Extract the (x, y) coordinate from the center of the cell holding the provided text.  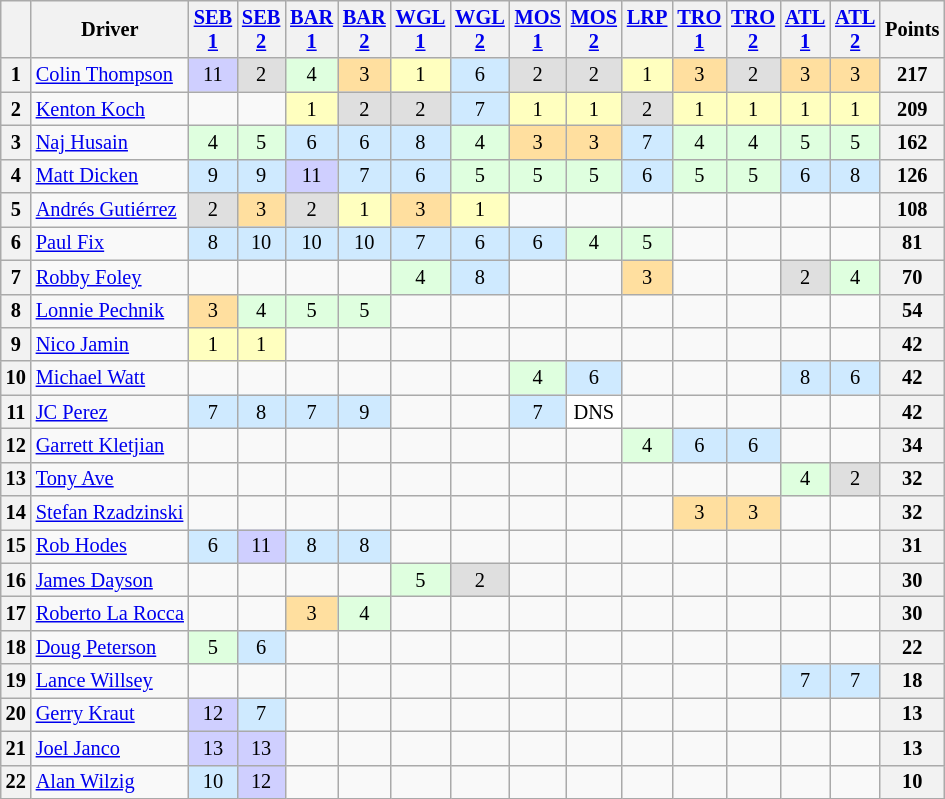
70 (912, 277)
Roberto La Rocca (110, 613)
MOS2 (594, 29)
54 (912, 311)
Rob Hodes (110, 546)
16 (16, 580)
JC Perez (110, 412)
20 (16, 714)
MOS1 (538, 29)
LRP (647, 29)
Gerry Kraut (110, 714)
Stefan Rzadzinski (110, 513)
Garrett Kletjian (110, 445)
209 (912, 109)
19 (16, 681)
Driver (110, 29)
TRO2 (753, 29)
34 (912, 445)
Lonnie Pechnik (110, 311)
Joel Janco (110, 748)
Michael Watt (110, 378)
21 (16, 748)
14 (16, 513)
108 (912, 210)
Andrés Gutiérrez (110, 210)
Paul Fix (110, 243)
SEB2 (261, 29)
31 (912, 546)
BAR2 (364, 29)
DNS (594, 412)
17 (16, 613)
81 (912, 243)
Alan Wilzig (110, 782)
Matt Dicken (110, 176)
Colin Thompson (110, 75)
SEB1 (213, 29)
WGL2 (480, 29)
TRO1 (699, 29)
Kenton Koch (110, 109)
Nico Jamin (110, 344)
ATL1 (805, 29)
ATL2 (855, 29)
James Dayson (110, 580)
BAR1 (312, 29)
WGL1 (421, 29)
15 (16, 546)
Robby Foley (110, 277)
Doug Peterson (110, 647)
217 (912, 75)
Lance Willsey (110, 681)
126 (912, 176)
162 (912, 142)
Naj Husain (110, 142)
Tony Ave (110, 479)
Points (912, 29)
